Return the [x, y] coordinate for the center point of the cell that contains the specified text.  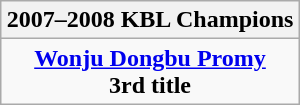
Wonju Dongbu Promy3rd title [150, 72]
2007–2008 KBL Champions [150, 20]
